From the cell containing the given text, extract its center point as (X, Y) coordinate. 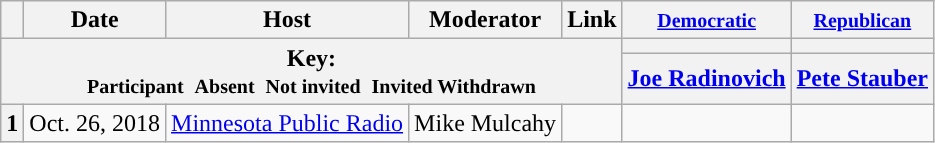
Key: Participant Absent Not invited Invited Withdrawn (312, 72)
Moderator (486, 20)
Oct. 26, 2018 (95, 123)
1 (12, 123)
Democratic (706, 20)
Minnesota Public Radio (288, 123)
Joe Radinovich (706, 78)
Host (288, 20)
Mike Mulcahy (486, 123)
Date (95, 20)
Republican (862, 20)
Link (592, 20)
Pete Stauber (862, 78)
